Extract the [x, y] coordinate from the center of the cell holding the provided text.  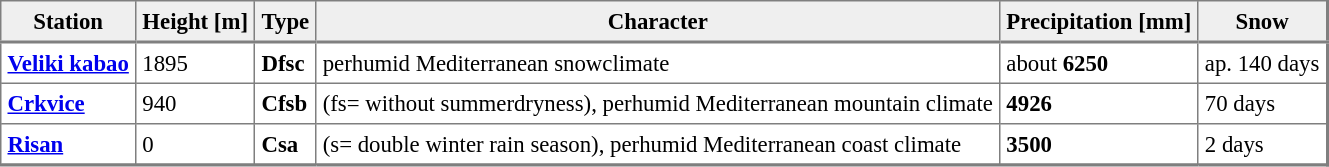
ap. 140 days [1262, 62]
Dfsc [286, 62]
4926 [1099, 103]
Csa [286, 144]
Character [658, 22]
2 days [1262, 144]
Station [68, 22]
70 days [1262, 103]
perhumid Mediterranean snowclimate [658, 62]
940 [196, 103]
1895 [196, 62]
Snow [1262, 22]
Cfsb [286, 103]
Precipitation [mm] [1099, 22]
(s= double winter rain season), perhumid Mediterranean coast climate [658, 144]
Type [286, 22]
Veliki kabao [68, 62]
Crkvice [68, 103]
Height [m] [196, 22]
about 6250 [1099, 62]
Risan [68, 144]
(fs= without summerdryness), perhumid Mediterranean mountain climate [658, 103]
3500 [1099, 144]
0 [196, 144]
